Pinpoint the cell where the given text exists, returning its (x, y) midpoint coordinate. 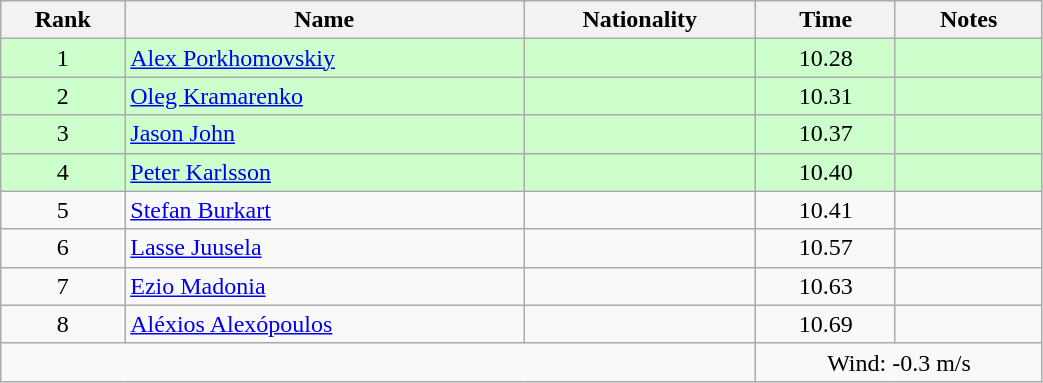
Peter Karlsson (324, 172)
Rank (63, 20)
Time (826, 20)
Name (324, 20)
10.57 (826, 248)
4 (63, 172)
10.69 (826, 324)
10.63 (826, 286)
10.41 (826, 210)
Stefan Burkart (324, 210)
Oleg Kramarenko (324, 96)
3 (63, 134)
6 (63, 248)
10.40 (826, 172)
2 (63, 96)
10.37 (826, 134)
Aléxios Alexópoulos (324, 324)
Notes (968, 20)
7 (63, 286)
Nationality (640, 20)
Lasse Juusela (324, 248)
10.31 (826, 96)
8 (63, 324)
10.28 (826, 58)
Ezio Madonia (324, 286)
1 (63, 58)
5 (63, 210)
Jason John (324, 134)
Alex Porkhomovskiy (324, 58)
Wind: -0.3 m/s (899, 362)
